Search for the cell housing the specified text and yield its [X, Y] center coordinate. 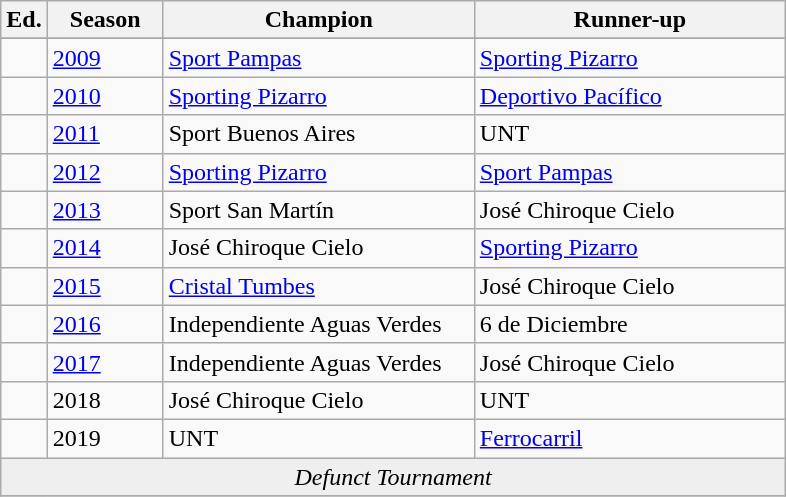
2015 [105, 286]
Runner-up [630, 20]
Deportivo Pacífico [630, 96]
2019 [105, 438]
2014 [105, 248]
2016 [105, 324]
Sport San Martín [318, 210]
2009 [105, 58]
2012 [105, 172]
6 de Diciembre [630, 324]
Ed. [24, 20]
Champion [318, 20]
2013 [105, 210]
2010 [105, 96]
Cristal Tumbes [318, 286]
2011 [105, 134]
Season [105, 20]
Sport Buenos Aires [318, 134]
2017 [105, 362]
Ferrocarril [630, 438]
2018 [105, 400]
Defunct Tournament [394, 477]
